Pinpoint the cell where the given text exists, returning its (x, y) midpoint coordinate. 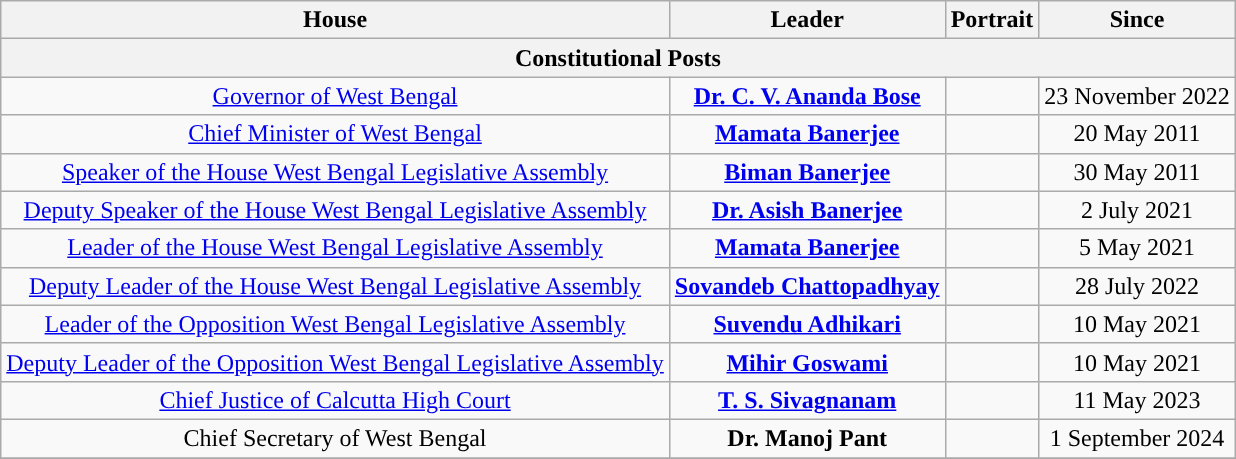
11 May 2023 (1137, 400)
Leader (807, 20)
Mihir Goswami (807, 362)
Portrait (992, 20)
Biman Banerjee (807, 172)
30 May 2011 (1137, 172)
Deputy Speaker of the House West Bengal Legislative Assembly (336, 210)
23 November 2022 (1137, 96)
T. S. Sivagnanam (807, 400)
5 May 2021 (1137, 248)
Chief Secretary of West Bengal (336, 438)
Constitutional Posts (618, 58)
20 May 2011 (1137, 134)
Deputy Leader of the House West Bengal Legislative Assembly (336, 286)
28 July 2022 (1137, 286)
1 September 2024 (1137, 438)
House (336, 20)
Dr. C. V. Ananda Bose (807, 96)
Leader of the Opposition West Bengal Legislative Assembly (336, 324)
Leader of the House West Bengal Legislative Assembly (336, 248)
Chief Justice of Calcutta High Court (336, 400)
Chief Minister of West Bengal (336, 134)
Deputy Leader of the Opposition West Bengal Legislative Assembly (336, 362)
Since (1137, 20)
Suvendu Adhikari (807, 324)
Sovandeb Chattopadhyay (807, 286)
2 July 2021 (1137, 210)
Dr. Asish Banerjee (807, 210)
Dr. Manoj Pant (807, 438)
Governor of West Bengal (336, 96)
Speaker of the House West Bengal Legislative Assembly (336, 172)
